Provide the (X, Y) coordinate of the cell's center where the given text is located.  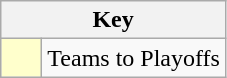
Teams to Playoffs (134, 58)
Key (114, 20)
